Return [X, Y] of the center of cell containing provided text 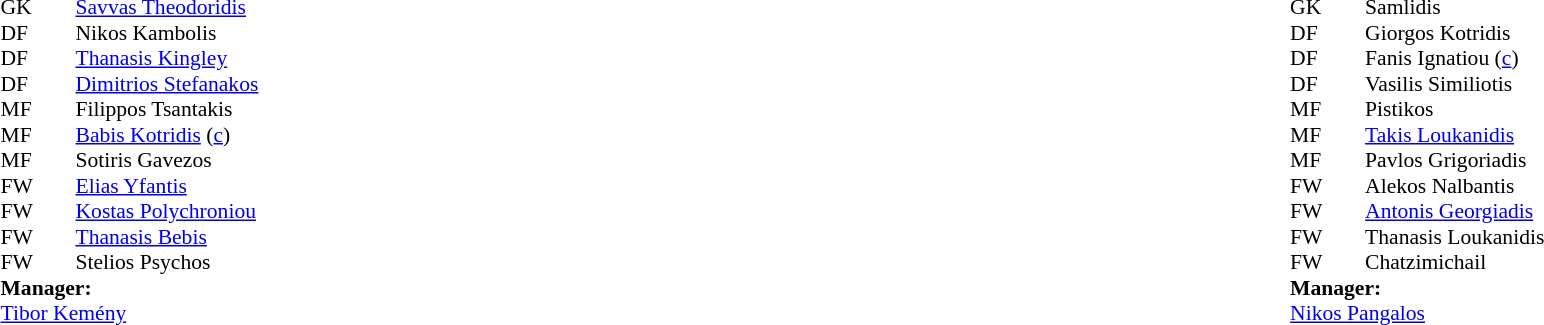
Takis Loukanidis [1454, 135]
Elias Yfantis [168, 186]
Thanasis Loukanidis [1454, 237]
Thanasis Kingley [168, 59]
Nikos Kambolis [168, 33]
Kostas Polychroniou [168, 211]
Sotiris Gavezos [168, 161]
Dimitrios Stefanakos [168, 84]
Thanasis Bebis [168, 237]
Pistikos [1454, 109]
Alekos Nalbantis [1454, 186]
Fanis Ignatiou (c) [1454, 59]
Babis Kotridis (c) [168, 135]
Giorgos Kotridis [1454, 33]
Vasilis Similiotis [1454, 84]
Stelios Psychos [168, 263]
Antonis Georgiadis [1454, 211]
Chatzimichail [1454, 263]
Pavlos Grigoriadis [1454, 161]
Filippos Tsantakis [168, 109]
